Return the [x, y] coordinate for the center point of the cell that contains the specified text.  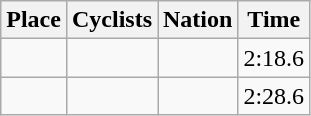
2:28.6 [274, 96]
Time [274, 20]
Cyclists [112, 20]
Place [34, 20]
2:18.6 [274, 58]
Nation [198, 20]
